Locate the cell with the specified text and output its (X, Y) center coordinate. 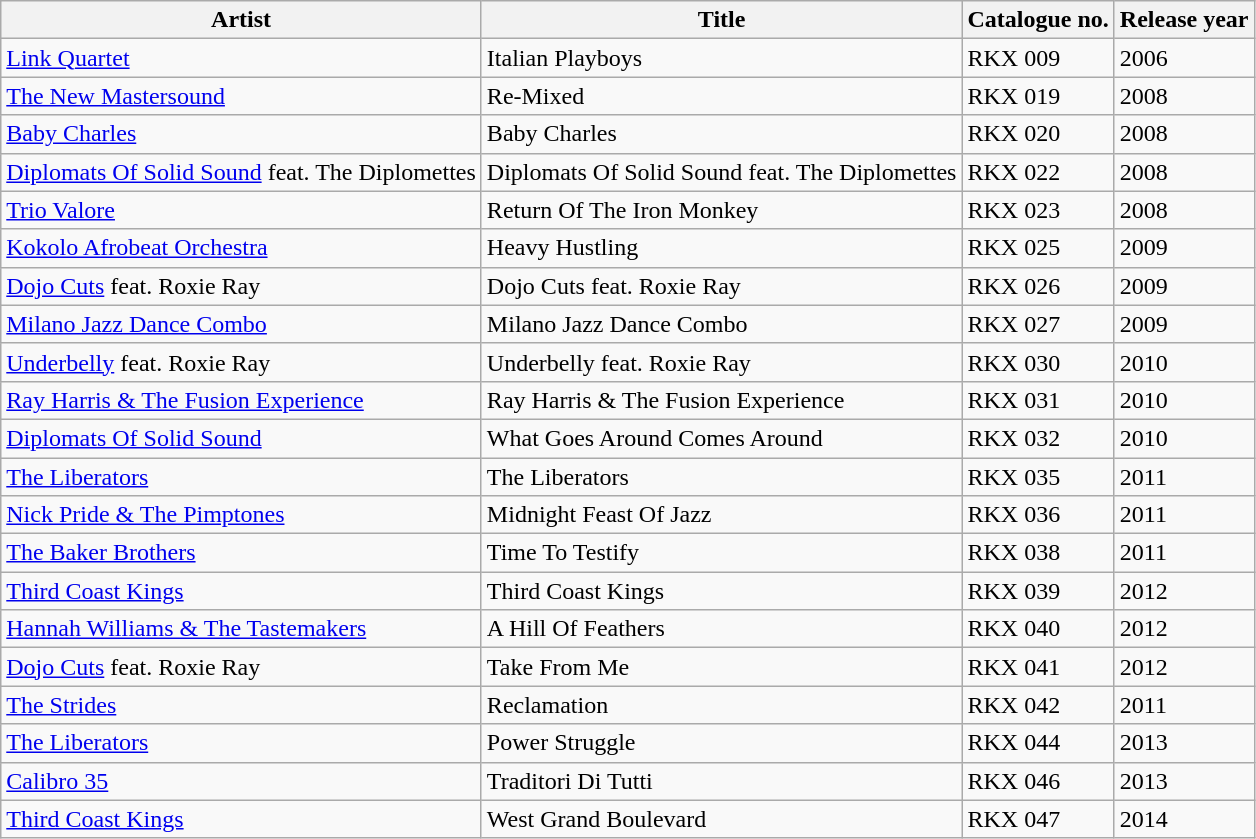
RKX 041 (1038, 667)
RKX 032 (1038, 438)
Midnight Feast Of Jazz (722, 515)
Re-Mixed (722, 96)
RKX 019 (1038, 96)
Time To Testify (722, 553)
RKX 027 (1038, 324)
Calibro 35 (242, 781)
RKX 030 (1038, 362)
RKX 031 (1038, 400)
West Grand Boulevard (722, 819)
The Baker Brothers (242, 553)
RKX 009 (1038, 58)
Nick Pride & The Pimptones (242, 515)
RKX 047 (1038, 819)
Title (722, 20)
Catalogue no. (1038, 20)
Reclamation (722, 705)
RKX 020 (1038, 134)
Heavy Hustling (722, 248)
Power Struggle (722, 743)
RKX 040 (1038, 629)
RKX 022 (1038, 172)
2014 (1184, 819)
RKX 025 (1038, 248)
Italian Playboys (722, 58)
A Hill Of Feathers (722, 629)
Release year (1184, 20)
Hannah Williams & The Tastemakers (242, 629)
The Strides (242, 705)
What Goes Around Comes Around (722, 438)
Link Quartet (242, 58)
Take From Me (722, 667)
Trio Valore (242, 210)
Return Of The Iron Monkey (722, 210)
RKX 039 (1038, 591)
RKX 026 (1038, 286)
RKX 042 (1038, 705)
Traditori Di Tutti (722, 781)
RKX 044 (1038, 743)
Artist (242, 20)
RKX 038 (1038, 553)
RKX 023 (1038, 210)
The New Mastersound (242, 96)
Kokolo Afrobeat Orchestra (242, 248)
Diplomats Of Solid Sound (242, 438)
RKX 036 (1038, 515)
RKX 035 (1038, 477)
2006 (1184, 58)
RKX 046 (1038, 781)
